Search for the cell housing the specified text and yield its (X, Y) center coordinate. 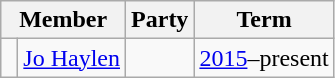
2015–present (264, 58)
Party (160, 20)
Term (264, 20)
Jo Haylen (72, 58)
Member (64, 20)
